From the cell containing the given text, extract its center point as (x, y) coordinate. 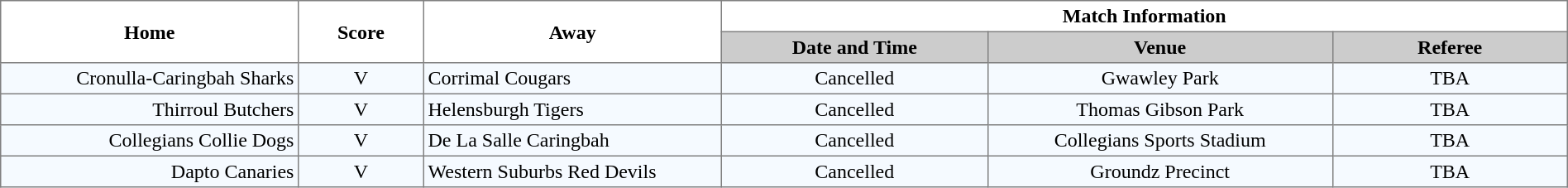
Collegians Sports Stadium (1159, 141)
Gwawley Park (1159, 79)
Date and Time (854, 47)
Groundz Precinct (1159, 171)
Away (572, 31)
Thirroul Butchers (150, 109)
Western Suburbs Red Devils (572, 171)
Helensburgh Tigers (572, 109)
Score (361, 31)
Home (150, 31)
Corrimal Cougars (572, 79)
Thomas Gibson Park (1159, 109)
Collegians Collie Dogs (150, 141)
Cronulla-Caringbah Sharks (150, 79)
Dapto Canaries (150, 171)
Referee (1450, 47)
De La Salle Caringbah (572, 141)
Venue (1159, 47)
Match Information (1145, 17)
